Extract the (x, y) coordinate from the center of the cell holding the provided text.  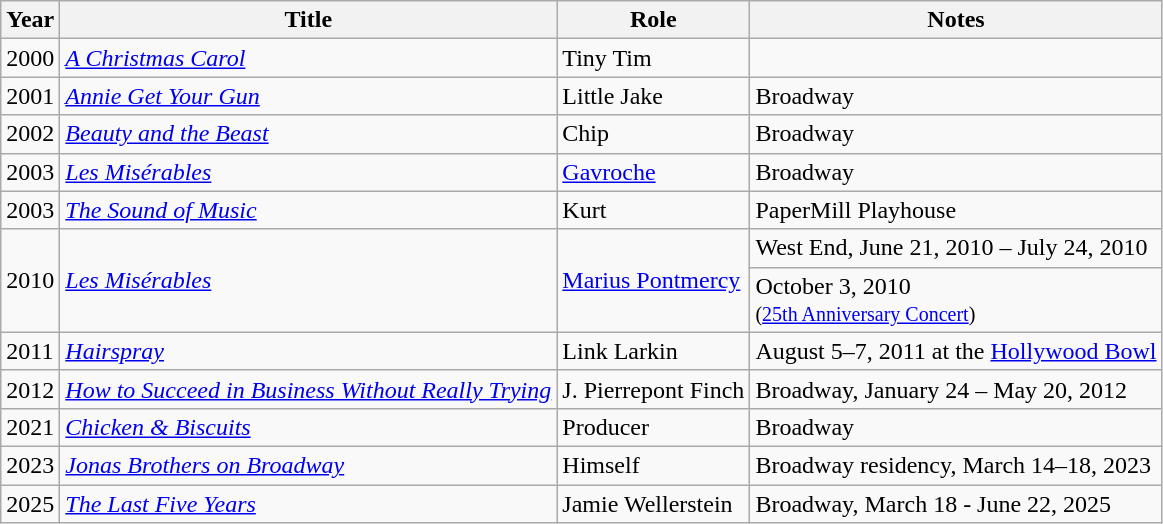
2000 (30, 58)
Year (30, 20)
Himself (654, 465)
August 5–7, 2011 at the Hollywood Bowl (956, 351)
Tiny Tim (654, 58)
Producer (654, 427)
2023 (30, 465)
October 3, 2010 (25th Anniversary Concert) (956, 300)
Broadway, March 18 - June 22, 2025 (956, 503)
2010 (30, 280)
A Christmas Carol (308, 58)
2021 (30, 427)
Title (308, 20)
PaperMill Playhouse (956, 210)
The Sound of Music (308, 210)
The Last Five Years (308, 503)
Jonas Brothers on Broadway (308, 465)
Marius Pontmercy (654, 280)
Annie Get Your Gun (308, 96)
Link Larkin (654, 351)
J. Pierrepont Finch (654, 389)
2012 (30, 389)
Hairspray (308, 351)
Little Jake (654, 96)
2011 (30, 351)
2002 (30, 134)
Chicken & Biscuits (308, 427)
Jamie Wellerstein (654, 503)
How to Succeed in Business Without Really Trying (308, 389)
Gavroche (654, 172)
2001 (30, 96)
Broadway, January 24 – May 20, 2012 (956, 389)
Kurt (654, 210)
Role (654, 20)
Beauty and the Beast (308, 134)
West End, June 21, 2010 – July 24, 2010 (956, 248)
Notes (956, 20)
Chip (654, 134)
Broadway residency, March 14–18, 2023 (956, 465)
2025 (30, 503)
